Return [X, Y] of the center of cell containing provided text 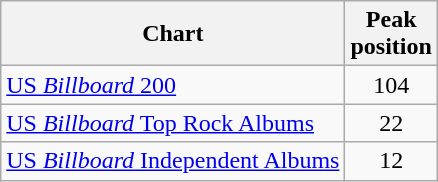
Peakposition [391, 34]
12 [391, 161]
US Billboard Top Rock Albums [173, 123]
22 [391, 123]
US Billboard 200 [173, 85]
US Billboard Independent Albums [173, 161]
104 [391, 85]
Chart [173, 34]
